Find where the given text appears and provide that cell's center as (x, y) coordinate. 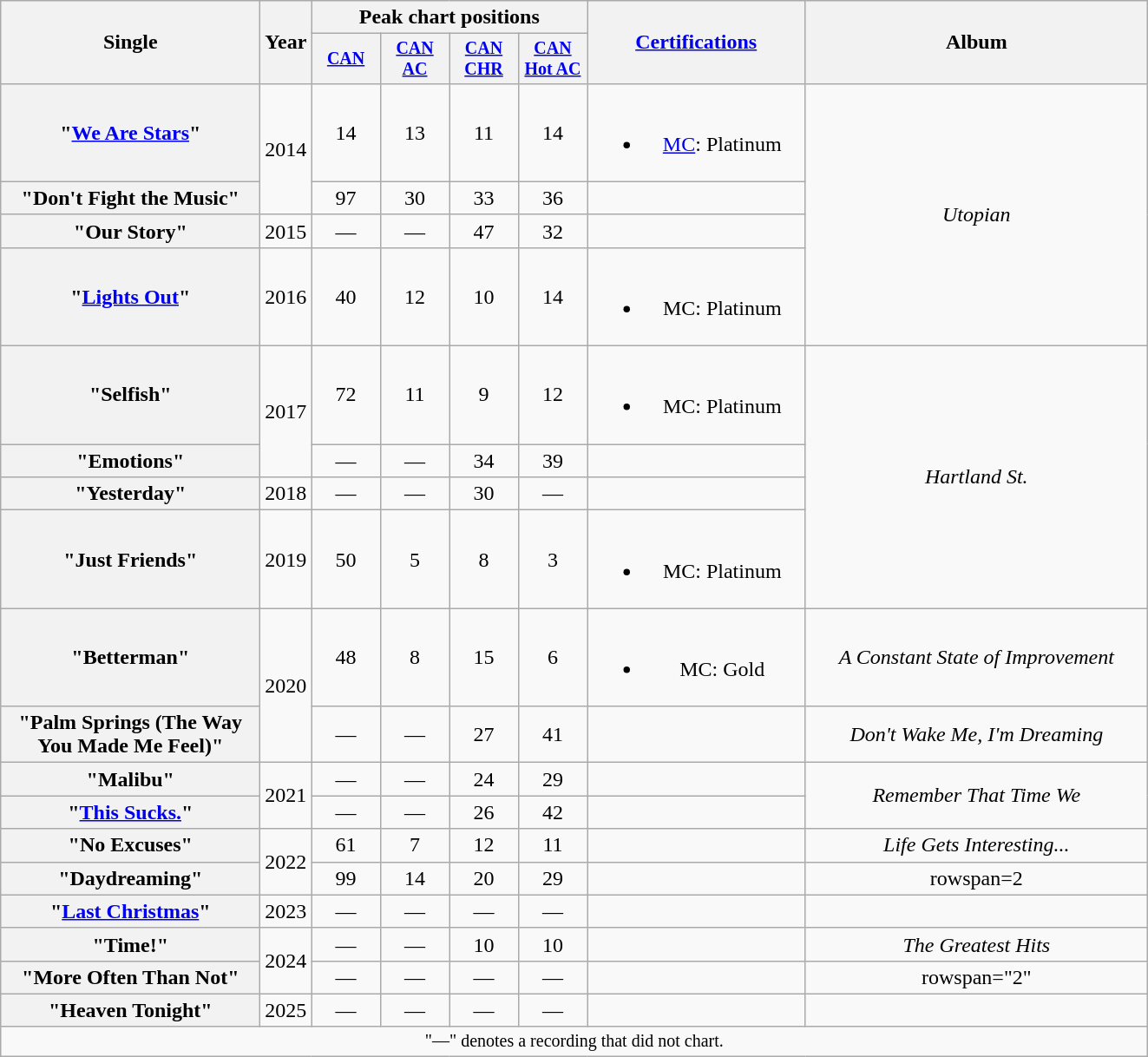
48 (345, 658)
2021 (286, 796)
61 (345, 845)
2020 (286, 686)
99 (345, 878)
"Daydreaming" (130, 878)
"Just Friends" (130, 559)
5 (415, 559)
34 (484, 461)
"—" denotes a recording that did not chart. (574, 1041)
"We Are Stars" (130, 132)
24 (484, 779)
2015 (286, 231)
26 (484, 812)
"Malibu" (130, 779)
MC: Gold (696, 658)
2019 (286, 559)
CAN (345, 59)
72 (345, 396)
CANHot AC (552, 59)
2022 (286, 862)
"Our Story" (130, 231)
rowspan=2 (977, 878)
36 (552, 198)
The Greatest Hits (977, 944)
"This Sucks." (130, 812)
"Emotions" (130, 461)
40 (345, 297)
Album (977, 43)
rowspan="2" (977, 977)
"Yesterday" (130, 494)
2016 (286, 297)
9 (484, 396)
"Heaven Tonight" (130, 1010)
Single (130, 43)
CAN CHR (484, 59)
32 (552, 231)
Peak chart positions (449, 17)
"No Excuses" (130, 845)
33 (484, 198)
2014 (286, 149)
"Lights Out" (130, 297)
15 (484, 658)
20 (484, 878)
3 (552, 559)
97 (345, 198)
41 (552, 734)
"Last Christmas" (130, 911)
13 (415, 132)
42 (552, 812)
47 (484, 231)
CANAC (415, 59)
"Betterman" (130, 658)
"Palm Springs (The Way You Made Me Feel)" (130, 734)
Don't Wake Me, I'm Dreaming (977, 734)
2023 (286, 911)
2017 (286, 411)
"More Often Than Not" (130, 977)
2025 (286, 1010)
"Selfish" (130, 396)
Remember That Time We (977, 796)
"Don't Fight the Music" (130, 198)
50 (345, 559)
Certifications (696, 43)
2018 (286, 494)
2024 (286, 961)
A Constant State of Improvement (977, 658)
Hartland St. (977, 477)
Utopian (977, 214)
Year (286, 43)
Life Gets Interesting... (977, 845)
6 (552, 658)
7 (415, 845)
"Time!" (130, 944)
39 (552, 461)
27 (484, 734)
